Pinpoint the cell where the given text exists, returning its [x, y] midpoint coordinate. 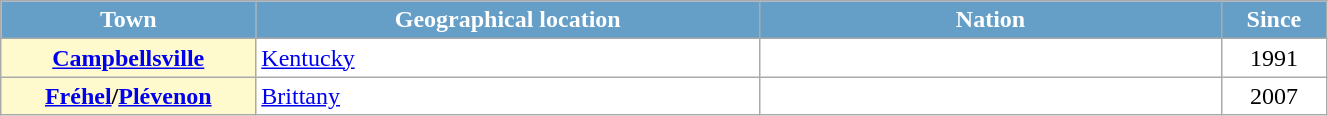
Fréhel/Plévenon [128, 96]
2007 [1274, 96]
Town [128, 20]
Geographical location [508, 20]
Kentucky [508, 58]
Since [1274, 20]
Nation [991, 20]
Brittany [508, 96]
Campbellsville [128, 58]
1991 [1274, 58]
